Find where the given text appears and provide that cell's center as [X, Y] coordinate. 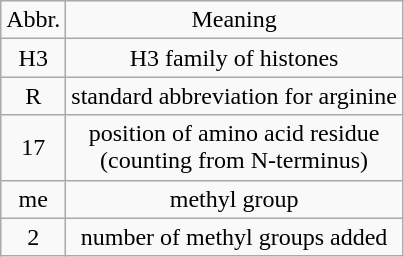
R [34, 96]
2 [34, 237]
H3 family of histones [234, 58]
position of amino acid residue(counting from N-terminus) [234, 148]
Meaning [234, 20]
number of methyl groups added [234, 237]
H3 [34, 58]
17 [34, 148]
methyl group [234, 199]
Abbr. [34, 20]
me [34, 199]
standard abbreviation for arginine [234, 96]
